Scan for the cell matching the given text and deliver its (x, y) coordinate at center. 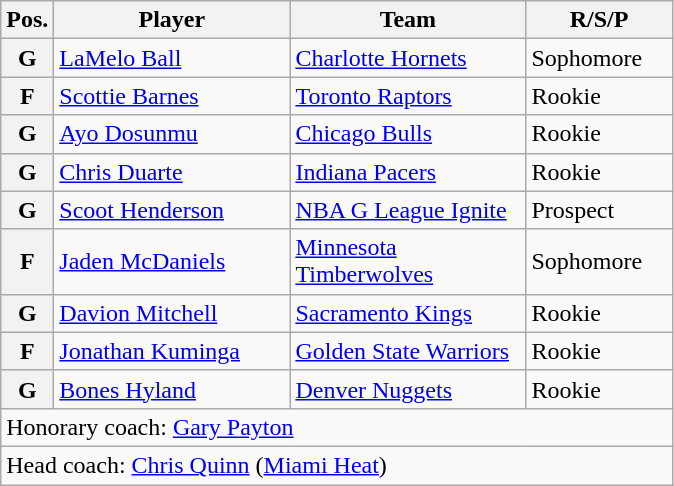
Jonathan Kuminga (172, 351)
Davion Mitchell (172, 313)
Charlotte Hornets (408, 58)
R/S/P (599, 20)
Scoot Henderson (172, 210)
Chris Duarte (172, 172)
Team (408, 20)
Prospect (599, 210)
Jaden McDaniels (172, 262)
Honorary coach: Gary Payton (336, 427)
Chicago Bulls (408, 134)
Toronto Raptors (408, 96)
Pos. (28, 20)
Indiana Pacers (408, 172)
LaMelo Ball (172, 58)
Denver Nuggets (408, 389)
Bones Hyland (172, 389)
Golden State Warriors (408, 351)
Player (172, 20)
Scottie Barnes (172, 96)
Ayo Dosunmu (172, 134)
Head coach: Chris Quinn (Miami Heat) (336, 465)
Sacramento Kings (408, 313)
Minnesota Timberwolves (408, 262)
NBA G League Ignite (408, 210)
